Extract the [x, y] coordinate from the center of the cell holding the provided text.  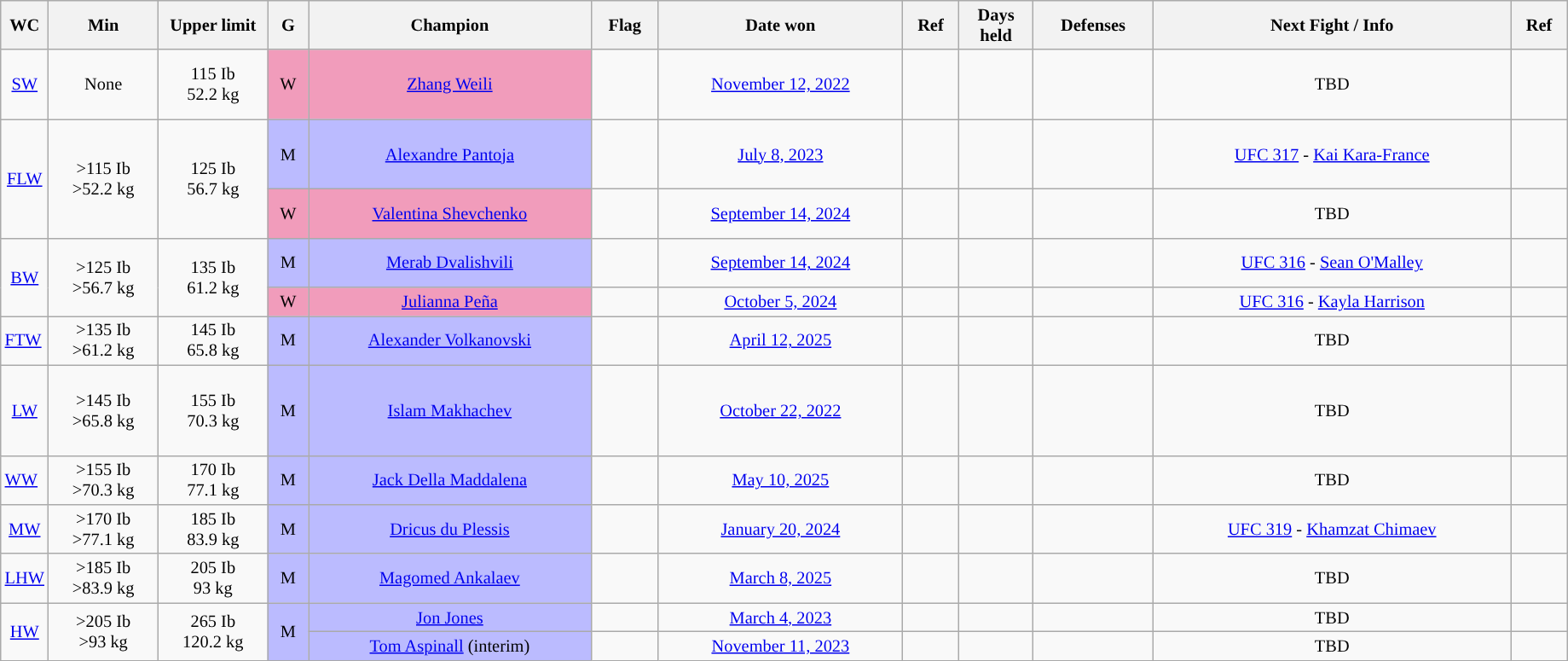
Flag [624, 25]
125 Ib 56.7 kg [213, 179]
Alexander Volkanovski [450, 340]
SW [25, 84]
UFC 316 - Sean O'Malley [1332, 263]
WW [25, 480]
205 Ib 93 kg [213, 578]
January 20, 2024 [780, 529]
UFC 319 - Khamzat Chimaev [1332, 529]
October 22, 2022 [780, 410]
LW [25, 410]
UFC 317 - Kai Kara-France [1332, 154]
March 8, 2025 [780, 578]
Next Fight / Info [1332, 25]
November 12, 2022 [780, 84]
May 10, 2025 [780, 480]
Date won [780, 25]
Magomed Ankalaev [450, 578]
Min [104, 25]
>145 Ib >65.8 kg [104, 410]
Merab Dvalishvili [450, 263]
Daysheld [996, 25]
170 Ib 77.1 kg [213, 480]
April 12, 2025 [780, 340]
MW [25, 529]
>170 Ib >77.1 kg [104, 529]
BW [25, 276]
Upper limit [213, 25]
WC [25, 25]
Zhang Weili [450, 84]
Champion [450, 25]
>135 Ib >61.2 kg [104, 340]
UFC 316 - Kayla Harrison [1332, 302]
FTW [25, 340]
Islam Makhachev [450, 410]
None [104, 84]
October 5, 2024 [780, 302]
265 Ib 120.2 kg [213, 631]
FLW [25, 179]
Defenses [1093, 25]
145 Ib 65.8 kg [213, 340]
March 4, 2023 [780, 618]
HW [25, 631]
November 11, 2023 [780, 646]
Jon Jones [450, 618]
Tom Aspinall (interim) [450, 646]
>155 Ib >70.3 kg [104, 480]
Julianna Peña [450, 302]
155 Ib 70.3 kg [213, 410]
>115 Ib >52.2 kg [104, 179]
Valentina Shevchenko [450, 213]
G [288, 25]
>125 Ib >56.7 kg [104, 276]
July 8, 2023 [780, 154]
>185 Ib >83.9 kg [104, 578]
Alexandre Pantoja [450, 154]
LHW [25, 578]
185 Ib 83.9 kg [213, 529]
135 Ib 61.2 kg [213, 276]
Jack Della Maddalena [450, 480]
115 Ib 52.2 kg [213, 84]
>205 Ib >93 kg [104, 631]
Dricus du Plessis [450, 529]
